Pinpoint the cell where the given text exists, returning its (x, y) midpoint coordinate. 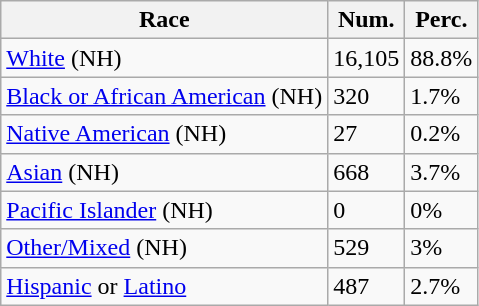
0 (366, 210)
White (NH) (164, 58)
Hispanic or Latino (164, 286)
Pacific Islander (NH) (164, 210)
0% (442, 210)
668 (366, 172)
0.2% (442, 134)
320 (366, 96)
529 (366, 248)
3% (442, 248)
Native American (NH) (164, 134)
Other/Mixed (NH) (164, 248)
2.7% (442, 286)
88.8% (442, 58)
Asian (NH) (164, 172)
487 (366, 286)
16,105 (366, 58)
Perc. (442, 20)
27 (366, 134)
3.7% (442, 172)
Black or African American (NH) (164, 96)
Race (164, 20)
1.7% (442, 96)
Num. (366, 20)
